From the cell containing the given text, extract its center point as (X, Y) coordinate. 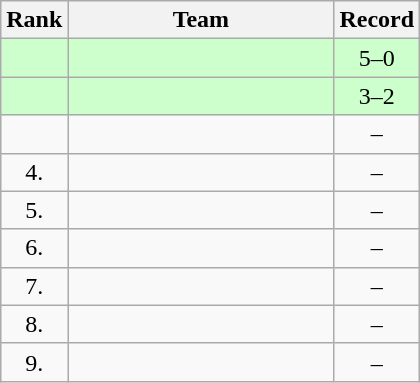
8. (34, 324)
Rank (34, 20)
5. (34, 210)
5–0 (377, 58)
Team (201, 20)
6. (34, 248)
Record (377, 20)
3–2 (377, 96)
4. (34, 172)
9. (34, 362)
7. (34, 286)
